For the text-containing cell, return its midpoint in [X, Y] coordinate format. 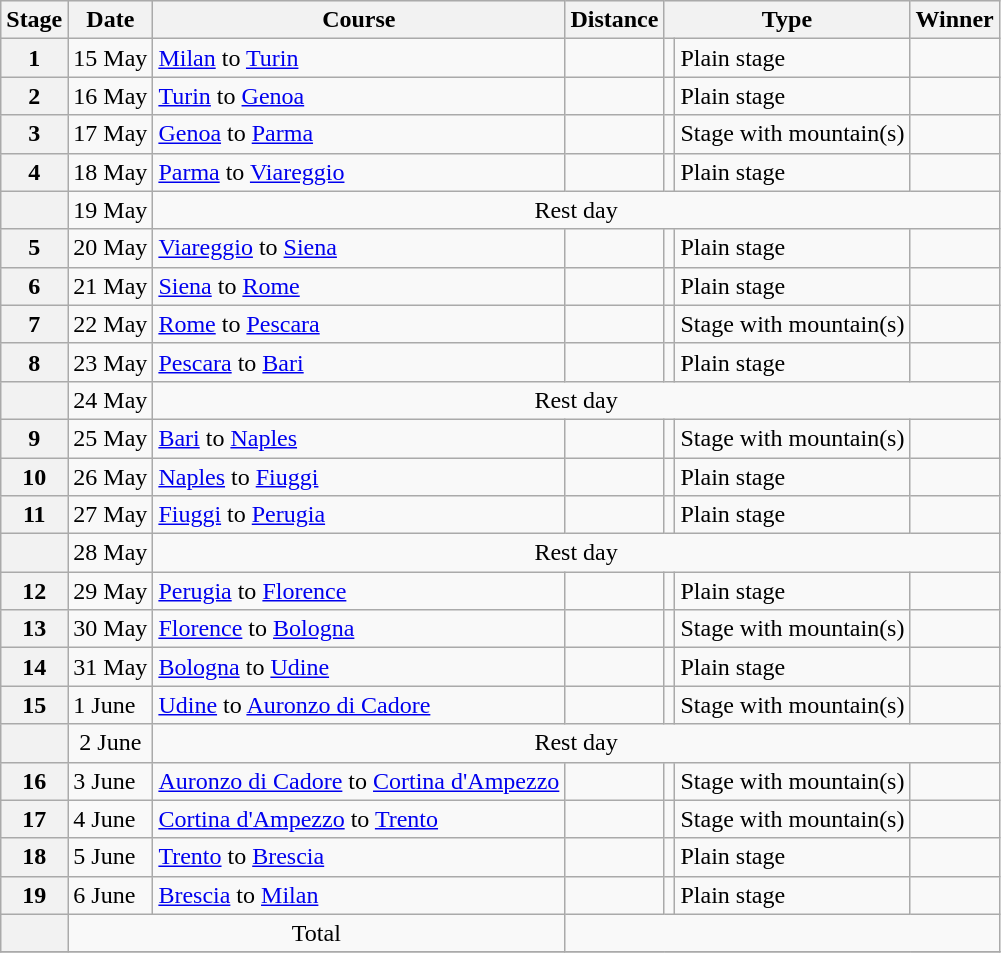
10 [34, 477]
28 May [110, 553]
Viareggio to Siena [359, 248]
19 May [110, 210]
18 [34, 857]
31 May [110, 667]
Type [787, 20]
11 [34, 515]
Genoa to Parma [359, 134]
4 June [110, 819]
Trento to Brescia [359, 857]
25 May [110, 438]
6 [34, 286]
15 May [110, 58]
30 May [110, 629]
12 [34, 591]
6 June [110, 895]
Turin to Genoa [359, 96]
27 May [110, 515]
Auronzo di Cadore to Cortina d'Ampezzo [359, 781]
2 June [110, 743]
24 May [110, 400]
26 May [110, 477]
22 May [110, 324]
5 [34, 248]
14 [34, 667]
20 May [110, 248]
1 [34, 58]
7 [34, 324]
Date [110, 20]
15 [34, 705]
3 June [110, 781]
Naples to Fiuggi [359, 477]
19 [34, 895]
1 June [110, 705]
Milan to Turin [359, 58]
Pescara to Bari [359, 362]
13 [34, 629]
Cortina d'Ampezzo to Trento [359, 819]
Course [359, 20]
Winner [954, 20]
Distance [614, 20]
Parma to Viareggio [359, 172]
Udine to Auronzo di Cadore [359, 705]
Brescia to Milan [359, 895]
9 [34, 438]
16 [34, 781]
23 May [110, 362]
Bari to Naples [359, 438]
18 May [110, 172]
Bologna to Udine [359, 667]
Siena to Rome [359, 286]
29 May [110, 591]
17 [34, 819]
2 [34, 96]
16 May [110, 96]
Total [316, 933]
8 [34, 362]
3 [34, 134]
Perugia to Florence [359, 591]
Florence to Bologna [359, 629]
21 May [110, 286]
Stage [34, 20]
Fiuggi to Perugia [359, 515]
5 June [110, 857]
Rome to Pescara [359, 324]
17 May [110, 134]
4 [34, 172]
